Determine the (X, Y) coordinate at the center of the cell enclosing the given text.  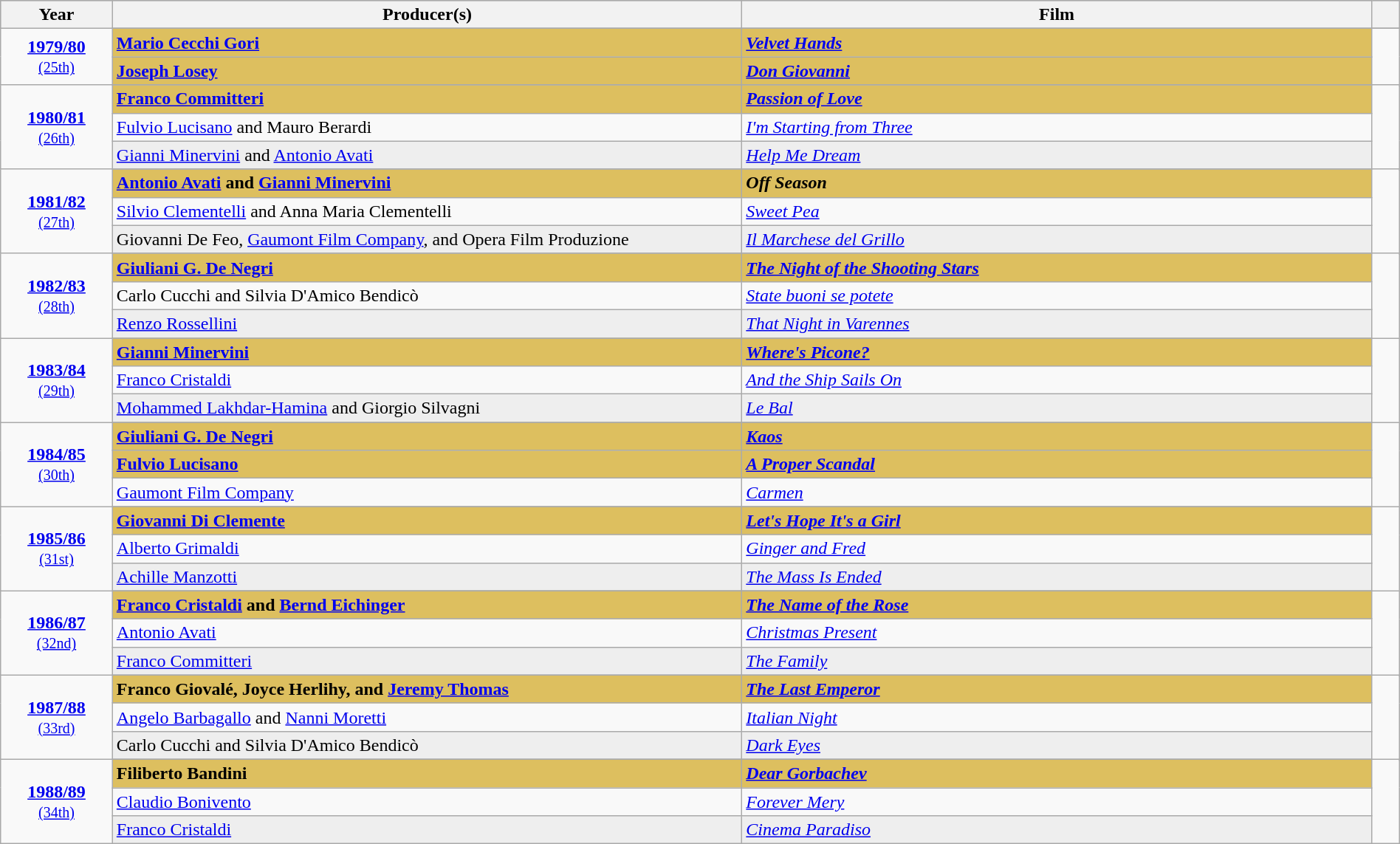
Franco Giovalé, Joyce Herlihy, and Jeremy Thomas (427, 689)
1984/85(30th) (57, 464)
Ginger and Fred (1057, 549)
Help Me Dream (1057, 155)
Velvet Hands (1057, 43)
Angelo Barbagallo and Nanni Moretti (427, 717)
1979/80(25th) (57, 57)
The Name of the Rose (1057, 605)
Where's Picone? (1057, 352)
The Last Emperor (1057, 689)
1982/83(28th) (57, 295)
Forever Mery (1057, 801)
Gaumont Film Company (427, 493)
I'm Starting from Three (1057, 127)
Joseph Losey (427, 71)
Gianni Minervini and Antonio Avati (427, 155)
Antonio Avati and Gianni Minervini (427, 183)
And the Ship Sails On (1057, 380)
Renzo Rossellini (427, 323)
Alberto Grimaldi (427, 549)
Passion of Love (1057, 99)
1980/81(26th) (57, 127)
Giovanni De Feo, Gaumont Film Company, and Opera Film Produzione (427, 239)
A Proper Scandal (1057, 464)
Le Bal (1057, 408)
Off Season (1057, 183)
Italian Night (1057, 717)
1985/86(31st) (57, 549)
The Family (1057, 661)
Let's Hope It's a Girl (1057, 521)
Giovanni Di Clemente (427, 521)
Silvio Clementelli and Anna Maria Clementelli (427, 211)
Fulvio Lucisano (427, 464)
Sweet Pea (1057, 211)
State buoni se potete (1057, 295)
Mohammed Lakhdar-Hamina and Giorgio Silvagni (427, 408)
Gianni Minervini (427, 352)
Film (1057, 15)
Carmen (1057, 493)
Achille Manzotti (427, 577)
Dear Gorbachev (1057, 773)
That Night in Varennes (1057, 323)
Fulvio Lucisano and Mauro Berardi (427, 127)
1981/82(27th) (57, 211)
Christmas Present (1057, 633)
Year (57, 15)
1988/89(34th) (57, 801)
The Night of the Shooting Stars (1057, 267)
Franco Cristaldi and Bernd Eichinger (427, 605)
Producer(s) (427, 15)
Kaos (1057, 436)
Il Marchese del Grillo (1057, 239)
Cinema Paradiso (1057, 830)
1983/84(29th) (57, 380)
Dark Eyes (1057, 745)
Claudio Bonivento (427, 801)
1987/88(33rd) (57, 717)
Antonio Avati (427, 633)
The Mass Is Ended (1057, 577)
Don Giovanni (1057, 71)
1986/87(32nd) (57, 633)
Filiberto Bandini (427, 773)
Mario Cecchi Gori (427, 43)
